Extract the [X, Y] coordinate from the center of the cell holding the provided text.  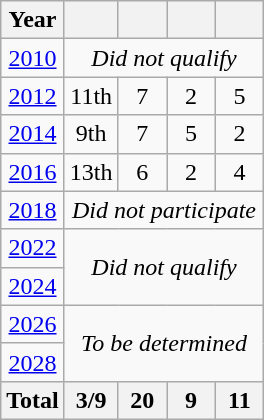
11 [240, 400]
2026 [33, 324]
Year [33, 20]
2010 [33, 58]
4 [240, 172]
3/9 [91, 400]
2018 [33, 210]
2012 [33, 96]
To be determined [164, 343]
9 [192, 400]
2022 [33, 248]
11th [91, 96]
Total [33, 400]
2014 [33, 134]
13th [91, 172]
Did not participate [164, 210]
20 [142, 400]
2016 [33, 172]
2024 [33, 286]
9th [91, 134]
2028 [33, 362]
6 [142, 172]
